Search for the cell housing the specified text and yield its [X, Y] center coordinate. 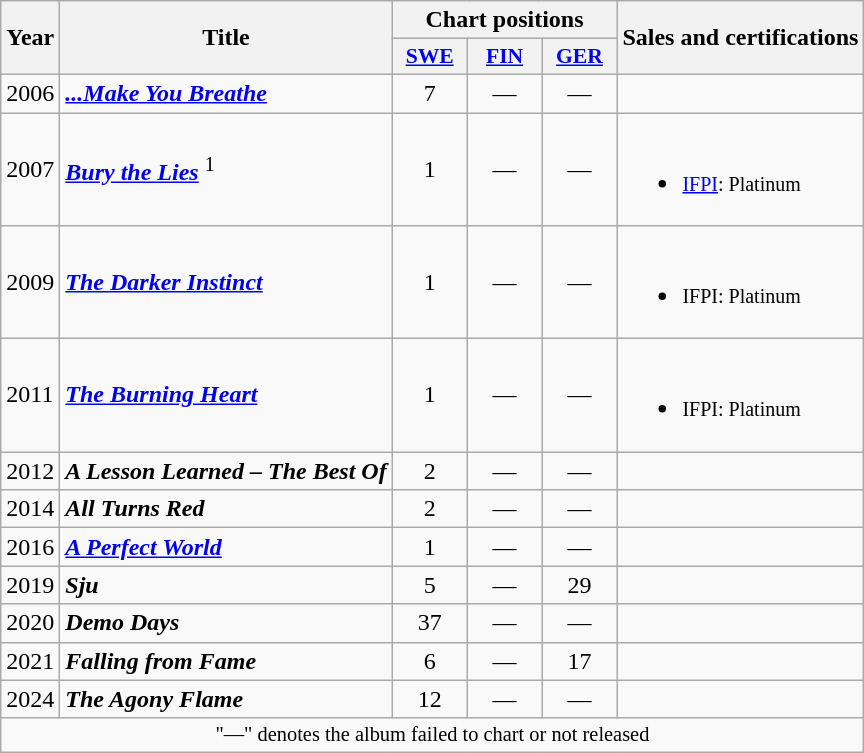
The Burning Heart [226, 396]
2024 [30, 699]
A Lesson Learned – The Best Of [226, 471]
FIN [504, 57]
2007 [30, 168]
2011 [30, 396]
The Agony Flame [226, 699]
2016 [30, 547]
All Turns Red [226, 509]
2006 [30, 93]
"—" denotes the album failed to chart or not released [432, 735]
2014 [30, 509]
Chart positions [504, 20]
6 [430, 661]
2012 [30, 471]
Demo Days [226, 623]
Title [226, 38]
GER [580, 57]
A Perfect World [226, 547]
37 [430, 623]
17 [580, 661]
2020 [30, 623]
Bury the Lies 1 [226, 168]
Falling from Fame [226, 661]
Year [30, 38]
29 [580, 585]
2019 [30, 585]
2021 [30, 661]
Sales and certifications [740, 38]
Sju [226, 585]
The Darker Instinct [226, 282]
...Make You Breathe [226, 93]
2009 [30, 282]
5 [430, 585]
SWE [430, 57]
7 [430, 93]
12 [430, 699]
